Determine the (X, Y) coordinate at the center of the cell enclosing the given text.  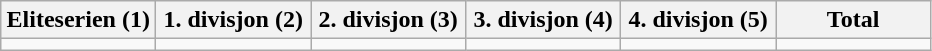
2. divisjon (3) (388, 20)
3. divisjon (4) (544, 20)
Eliteserien (1) (78, 20)
4. divisjon (5) (698, 20)
Total (854, 20)
1. divisjon (2) (234, 20)
